Identify which cell holds the provided text, then report its [X, Y] central coordinate. 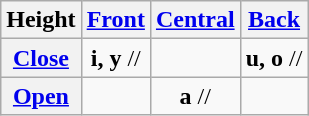
a // [195, 96]
i, y // [116, 58]
Back [274, 20]
Central [195, 20]
u, o // [274, 58]
Front [116, 20]
Open [41, 96]
Height [41, 20]
Close [41, 58]
